Extract the (X, Y) coordinate from the center of the cell holding the provided text.  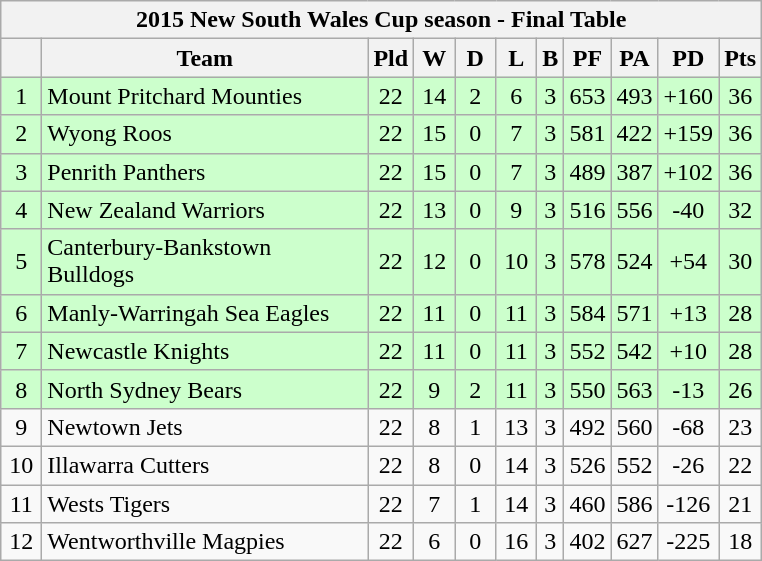
18 (740, 542)
Pts (740, 58)
402 (588, 542)
422 (634, 134)
16 (516, 542)
Illawarra Cutters (205, 465)
586 (634, 503)
+159 (688, 134)
542 (634, 351)
571 (634, 313)
578 (588, 262)
+102 (688, 172)
30 (740, 262)
+10 (688, 351)
New Zealand Warriors (205, 210)
493 (634, 96)
21 (740, 503)
23 (740, 427)
+54 (688, 262)
526 (588, 465)
489 (588, 172)
Canterbury-Bankstown Bulldogs (205, 262)
5 (22, 262)
581 (588, 134)
560 (634, 427)
-126 (688, 503)
B (550, 58)
+13 (688, 313)
387 (634, 172)
PA (634, 58)
-40 (688, 210)
North Sydney Bears (205, 389)
653 (588, 96)
492 (588, 427)
32 (740, 210)
Wentworthville Magpies (205, 542)
Newcastle Knights (205, 351)
460 (588, 503)
4 (22, 210)
Wests Tigers (205, 503)
PF (588, 58)
L (516, 58)
556 (634, 210)
584 (588, 313)
D (476, 58)
-13 (688, 389)
516 (588, 210)
550 (588, 389)
Wyong Roos (205, 134)
Mount Pritchard Mounties (205, 96)
W (434, 58)
-225 (688, 542)
563 (634, 389)
Pld (391, 58)
Newtown Jets (205, 427)
Penrith Panthers (205, 172)
-68 (688, 427)
Team (205, 58)
524 (634, 262)
-26 (688, 465)
26 (740, 389)
Manly-Warringah Sea Eagles (205, 313)
+160 (688, 96)
2015 New South Wales Cup season - Final Table (382, 20)
PD (688, 58)
627 (634, 542)
